Determine the (X, Y) coordinate at the center of the cell enclosing the given text.  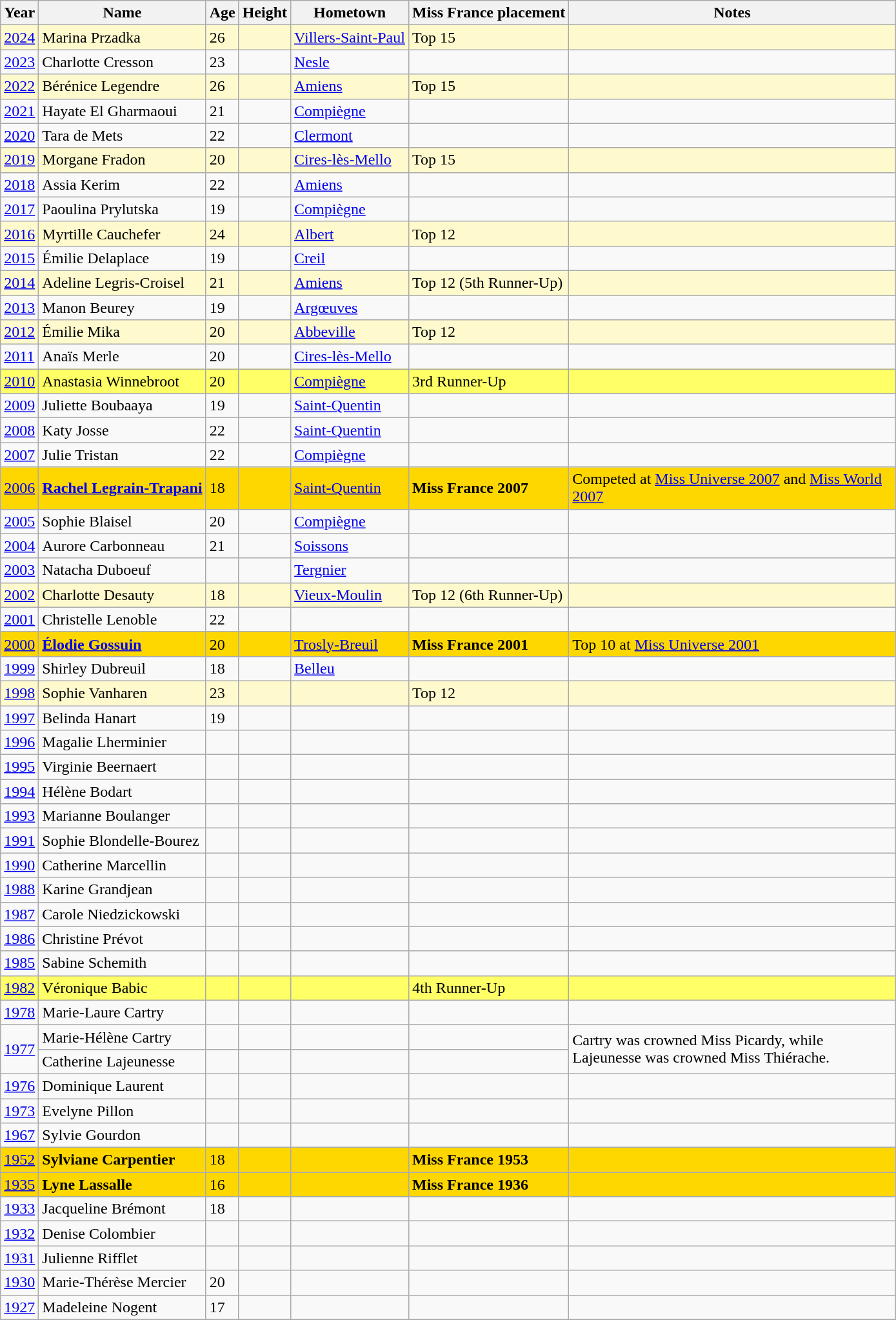
Magalie Lherminier (123, 743)
Soissons (350, 546)
Clermont (350, 135)
Argœuves (350, 308)
1994 (19, 792)
Marina Przadka (123, 37)
2006 (19, 488)
Carole Niedzickowski (123, 914)
Vieux-Moulin (350, 595)
Marie-Hélène Cartry (123, 1037)
2020 (19, 135)
2005 (19, 521)
Véronique Babic (123, 988)
Abbeville (350, 332)
1995 (19, 767)
1997 (19, 718)
16 (222, 1185)
Natacha Duboeuf (123, 570)
Élodie Gossuin (123, 644)
Competed at Miss Universe 2007 and Miss World 2007 (732, 488)
1932 (19, 1234)
Marianne Boulanger (123, 816)
1978 (19, 1012)
1977 (19, 1049)
Creil (350, 258)
Miss France placement (488, 13)
Charlotte Cresson (123, 62)
Hayate El Gharmaoui (123, 111)
2015 (19, 258)
Assia Kerim (123, 185)
4th Runner-Up (488, 988)
Evelyne Pillon (123, 1110)
Rachel Legrain-Trapani (123, 488)
2003 (19, 570)
Émilie Delaplace (123, 258)
Top 10 at Miss Universe 2001 (732, 644)
Notes (732, 13)
2022 (19, 86)
2008 (19, 430)
2024 (19, 37)
1993 (19, 816)
Nesle (350, 62)
2007 (19, 455)
1996 (19, 743)
Sylviane Carpentier (123, 1160)
1930 (19, 1283)
2009 (19, 406)
1931 (19, 1258)
Cartry was crowned Miss Picardy, while Lajeunesse was crowned Miss Thiérache. (732, 1049)
1967 (19, 1135)
2011 (19, 357)
1990 (19, 865)
Top 12 (6th Runner-Up) (488, 595)
Belinda Hanart (123, 718)
Hometown (350, 13)
1985 (19, 963)
Juliette Boubaaya (123, 406)
2013 (19, 308)
2019 (19, 160)
Catherine Lajeunesse (123, 1061)
24 (222, 234)
Name (123, 13)
Albert (350, 234)
2017 (19, 209)
Shirley Dubreuil (123, 668)
Myrtille Cauchefer (123, 234)
2021 (19, 111)
Sophie Blaisel (123, 521)
2018 (19, 185)
Charlotte Desauty (123, 595)
Trosly-Breuil (350, 644)
Tergnier (350, 570)
1986 (19, 939)
1976 (19, 1086)
1982 (19, 988)
2016 (19, 234)
Katy Josse (123, 430)
1933 (19, 1209)
Christelle Lenoble (123, 619)
1935 (19, 1185)
2002 (19, 595)
Year (19, 13)
Julie Tristan (123, 455)
Julienne Rifflet (123, 1258)
Christine Prévot (123, 939)
Height (264, 13)
3rd Runner-Up (488, 381)
Sophie Vanharen (123, 693)
Madeleine Nogent (123, 1307)
Marie-Thérèse Mercier (123, 1283)
Denise Colombier (123, 1234)
2014 (19, 283)
Bérénice Legendre (123, 86)
Miss France 1936 (488, 1185)
Anaïs Merle (123, 357)
1952 (19, 1160)
Virginie Beernaert (123, 767)
1927 (19, 1307)
17 (222, 1307)
2010 (19, 381)
Sophie Blondelle-Bourez (123, 841)
Dominique Laurent (123, 1086)
Jacqueline Brémont (123, 1209)
Aurore Carbonneau (123, 546)
Catherine Marcellin (123, 865)
Miss France 2007 (488, 488)
2012 (19, 332)
Age (222, 13)
1999 (19, 668)
Sabine Schemith (123, 963)
Lyne Lassalle (123, 1185)
Marie-Laure Cartry (123, 1012)
2000 (19, 644)
2004 (19, 546)
1988 (19, 890)
Belleu (350, 668)
Miss France 2001 (488, 644)
Top 12 (5th Runner-Up) (488, 283)
Morgane Fradon (123, 160)
1998 (19, 693)
Sylvie Gourdon (123, 1135)
2001 (19, 619)
Hélène Bodart (123, 792)
1973 (19, 1110)
Miss France 1953 (488, 1160)
2023 (19, 62)
Villers-Saint-Paul (350, 37)
Anastasia Winnebroot (123, 381)
Tara de Mets (123, 135)
Émilie Mika (123, 332)
1987 (19, 914)
1991 (19, 841)
Karine Grandjean (123, 890)
Manon Beurey (123, 308)
Paoulina Prylutska (123, 209)
Adeline Legris-Croisel (123, 283)
